From the cell containing the given text, extract its center point as [X, Y] coordinate. 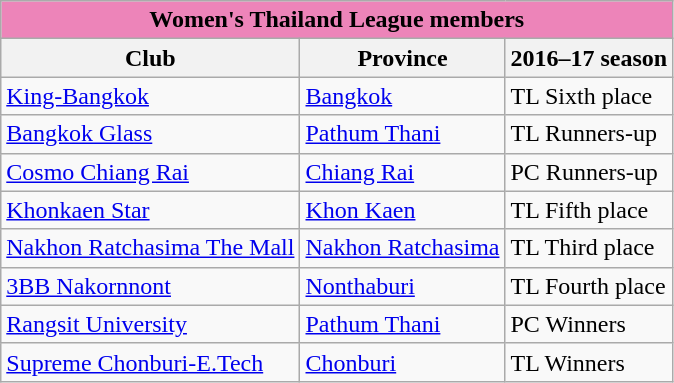
TL Sixth place [589, 96]
Khonkaen Star [150, 210]
TL Fourth place [589, 286]
Club [150, 58]
Khon Kaen [402, 210]
PC Winners [589, 324]
2016–17 season [589, 58]
Chonburi [402, 362]
Nakhon Ratchasima The Mall [150, 248]
King-Bangkok [150, 96]
Nakhon Ratchasima [402, 248]
TL Fifth place [589, 210]
Nonthaburi [402, 286]
Bangkok Glass [150, 134]
Women's Thailand League members [337, 20]
Supreme Chonburi-E.Tech [150, 362]
TL Winners [589, 362]
Chiang Rai [402, 172]
Bangkok [402, 96]
Province [402, 58]
Cosmo Chiang Rai [150, 172]
TL Runners-up [589, 134]
3BB Nakornnont [150, 286]
TL Third place [589, 248]
PC Runners-up [589, 172]
Rangsit University [150, 324]
